Detect which cell encompasses the target text, then output its [x, y] center coordinate. 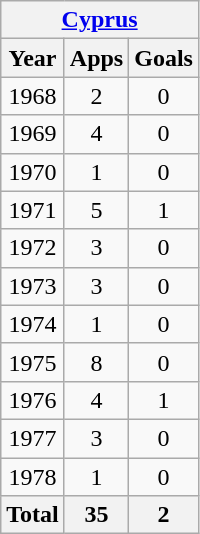
5 [96, 210]
1975 [33, 362]
1972 [33, 248]
Total [33, 515]
1971 [33, 210]
1968 [33, 96]
1969 [33, 134]
Year [33, 58]
8 [96, 362]
35 [96, 515]
1973 [33, 286]
1970 [33, 172]
1976 [33, 400]
Apps [96, 58]
Cyprus [100, 20]
Goals [164, 58]
1974 [33, 324]
1977 [33, 438]
1978 [33, 477]
